Find where the given text appears and provide that cell's center as [x, y] coordinate. 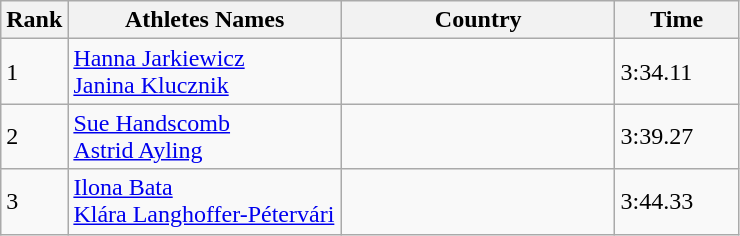
Sue HandscombAstrid Ayling [205, 136]
Country [478, 20]
2 [34, 136]
Time [677, 20]
1 [34, 72]
3 [34, 202]
Ilona BataKlára Langhoffer-Pétervári [205, 202]
Rank [34, 20]
3:44.33 [677, 202]
Athletes Names [205, 20]
3:39.27 [677, 136]
Hanna JarkiewiczJanina Klucznik [205, 72]
3:34.11 [677, 72]
